Locate the cell with the specified text and output its [X, Y] center coordinate. 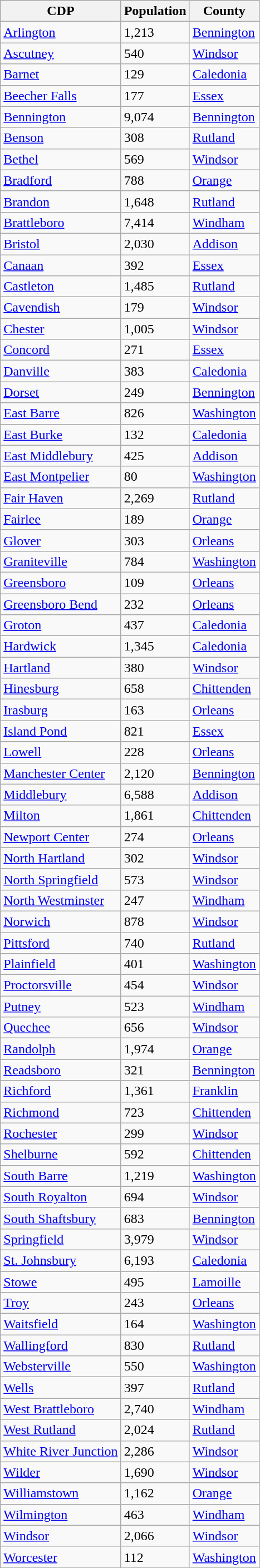
Troy [61, 1303]
437 [155, 625]
2,286 [155, 1451]
Hinesburg [61, 689]
321 [155, 1070]
Springfield [61, 1239]
392 [155, 265]
2,740 [155, 1409]
723 [155, 1112]
249 [155, 392]
826 [155, 413]
Bethel [61, 159]
Bristol [61, 244]
694 [155, 1197]
Fairlee [61, 519]
1,361 [155, 1091]
523 [155, 1007]
1,213 [155, 32]
2,120 [155, 773]
299 [155, 1133]
271 [155, 350]
247 [155, 900]
177 [155, 96]
East Middlebury [61, 456]
Cavendish [61, 308]
383 [155, 371]
1,974 [155, 1049]
878 [155, 921]
Lamoille [224, 1281]
White River Junction [61, 1451]
112 [155, 1557]
Worcester [61, 1557]
425 [155, 456]
303 [155, 540]
7,414 [155, 223]
80 [155, 477]
Barnet [61, 75]
2,024 [155, 1430]
Brattleboro [61, 223]
3,979 [155, 1239]
109 [155, 583]
1,861 [155, 816]
Ascutney [61, 53]
Waitsfield [61, 1324]
East Burke [61, 435]
821 [155, 731]
189 [155, 519]
Quechee [61, 1028]
302 [155, 858]
9,074 [155, 117]
Greensboro Bend [61, 604]
163 [155, 710]
683 [155, 1218]
6,588 [155, 795]
1,485 [155, 287]
Chester [61, 329]
Wilmington [61, 1515]
6,193 [155, 1260]
1,345 [155, 647]
179 [155, 308]
Irasburg [61, 710]
Population [155, 11]
Proctorsville [61, 985]
Concord [61, 350]
2,269 [155, 498]
129 [155, 75]
Wallingford [61, 1345]
2,066 [155, 1536]
Graniteville [61, 561]
Middlebury [61, 795]
West Brattleboro [61, 1409]
Wilder [61, 1472]
Brandon [61, 201]
495 [155, 1281]
569 [155, 159]
232 [155, 604]
573 [155, 879]
Websterville [61, 1367]
540 [155, 53]
Bradford [61, 180]
592 [155, 1155]
740 [155, 943]
228 [155, 752]
CDP [61, 11]
Norwich [61, 921]
Putney [61, 1007]
454 [155, 985]
Glover [61, 540]
656 [155, 1028]
South Barre [61, 1176]
Island Pond [61, 731]
North Springfield [61, 879]
Manchester Center [61, 773]
1,219 [155, 1176]
Beecher Falls [61, 96]
Greensboro [61, 583]
County [224, 11]
658 [155, 689]
East Montpelier [61, 477]
401 [155, 964]
Dorset [61, 392]
Franklin [224, 1091]
Shelburne [61, 1155]
Danville [61, 371]
1,648 [155, 201]
Hardwick [61, 647]
550 [155, 1367]
164 [155, 1324]
Castleton [61, 287]
380 [155, 668]
Stowe [61, 1281]
Groton [61, 625]
243 [155, 1303]
Readsboro [61, 1070]
Canaan [61, 265]
Fair Haven [61, 498]
North Hartland [61, 858]
Arlington [61, 32]
1,690 [155, 1472]
Pittsford [61, 943]
830 [155, 1345]
1,162 [155, 1493]
Wells [61, 1388]
1,005 [155, 329]
Williamstown [61, 1493]
132 [155, 435]
Plainfield [61, 964]
Milton [61, 816]
North Westminster [61, 900]
397 [155, 1388]
Hartland [61, 668]
Newport Center [61, 837]
Randolph [61, 1049]
East Barre [61, 413]
274 [155, 837]
Lowell [61, 752]
2,030 [155, 244]
788 [155, 180]
Richford [61, 1091]
Rochester [61, 1133]
784 [155, 561]
Richmond [61, 1112]
Benson [61, 138]
West Rutland [61, 1430]
South Shaftsbury [61, 1218]
463 [155, 1515]
308 [155, 138]
St. Johnsbury [61, 1260]
South Royalton [61, 1197]
